Provide the (x, y) coordinate of the cell's center where the given text is located.  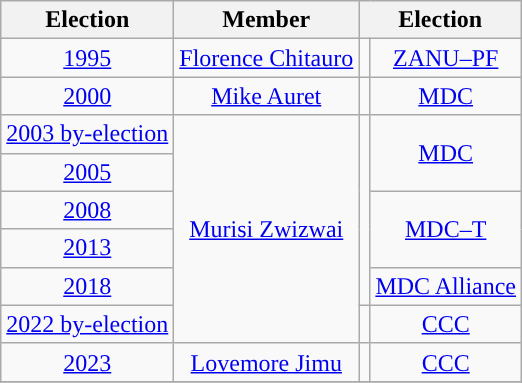
Member (266, 20)
2008 (88, 210)
2023 (88, 362)
2018 (88, 286)
2005 (88, 172)
MDC Alliance (446, 286)
2000 (88, 96)
2003 by-election (88, 134)
Mike Auret (266, 96)
MDC–T (446, 229)
2013 (88, 248)
1995 (88, 58)
Lovemore Jimu (266, 362)
2022 by-election (88, 324)
Murisi Zwizwai (266, 229)
Florence Chitauro (266, 58)
ZANU–PF (446, 58)
